Return [X, Y] of the center of cell containing provided text 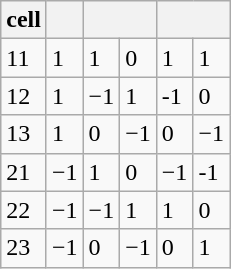
21 [24, 172]
22 [24, 210]
13 [24, 134]
11 [24, 58]
12 [24, 96]
cell [24, 20]
23 [24, 248]
